Provide the [x, y] coordinate of the cell's center where the given text is located.  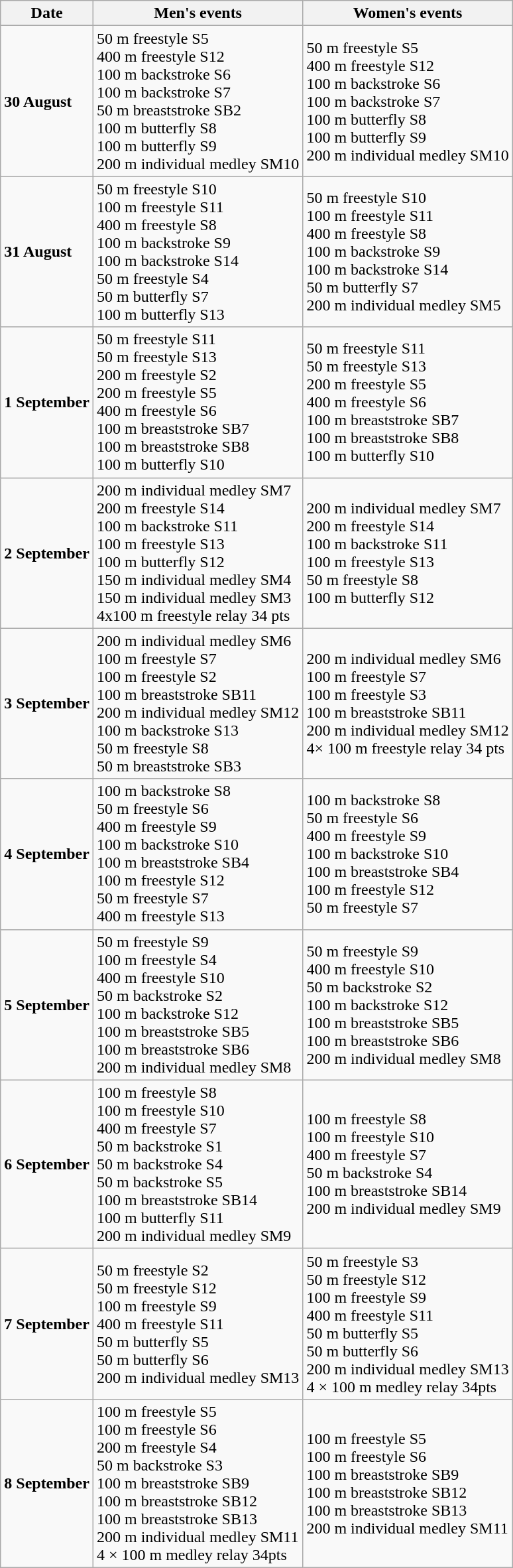
8 September [47, 1483]
1 September [47, 402]
50 m freestyle S11 50 m freestyle S13 200 m freestyle S5 400 m freestyle S6 100 m breaststroke SB7 100 m breaststroke SB8 100 m butterfly S10 [408, 402]
Date [47, 13]
30 August [47, 101]
3 September [47, 703]
50 m freestyle S2 50 m freestyle S12 100 m freestyle S9 400 m freestyle S11 50 m butterfly S5 50 m butterfly S6 200 m individual medley SM13 [198, 1324]
7 September [47, 1324]
4 September [47, 854]
100 m freestyle S5 100 m freestyle S6 100 m breaststroke SB9 100 m breaststroke SB12 100 m breaststroke SB13 200 m individual medley SM11 [408, 1483]
Women's events [408, 13]
200 m individual medley SM6100 m freestyle S7100 m freestyle S3100 m breaststroke SB11200 m individual medley SM124× 100 m freestyle relay 34 pts [408, 703]
5 September [47, 1004]
31 August [47, 252]
50 m freestyle S10 100 m freestyle S11 400 m freestyle S8 100 m backstroke S9 100 m backstroke S14 50 m butterfly S7 200 m individual medley SM5 [408, 252]
2 September [47, 553]
50 m freestyle S5 400 m freestyle S12 100 m backstroke S6 100 m backstroke S7 100 m butterfly S8 100 m butterfly S9 200 m individual medley SM10 [408, 101]
6 September [47, 1164]
100 m freestyle S8 100 m freestyle S10 400 m freestyle S7 50 m backstroke S4 100 m breaststroke SB14 200 m individual medley SM9 [408, 1164]
200 m individual medley SM7200 m freestyle S14100 m backstroke S11100 m freestyle S1350 m freestyle S8100 m butterfly S12 [408, 553]
Men's events [198, 13]
100 m backstroke S850 m freestyle S6400 m freestyle S9100 m backstroke S10100 m breaststroke SB4100 m freestyle S1250 m freestyle S7 [408, 854]
